Return the [X, Y] coordinate for the center point of the cell that contains the specified text.  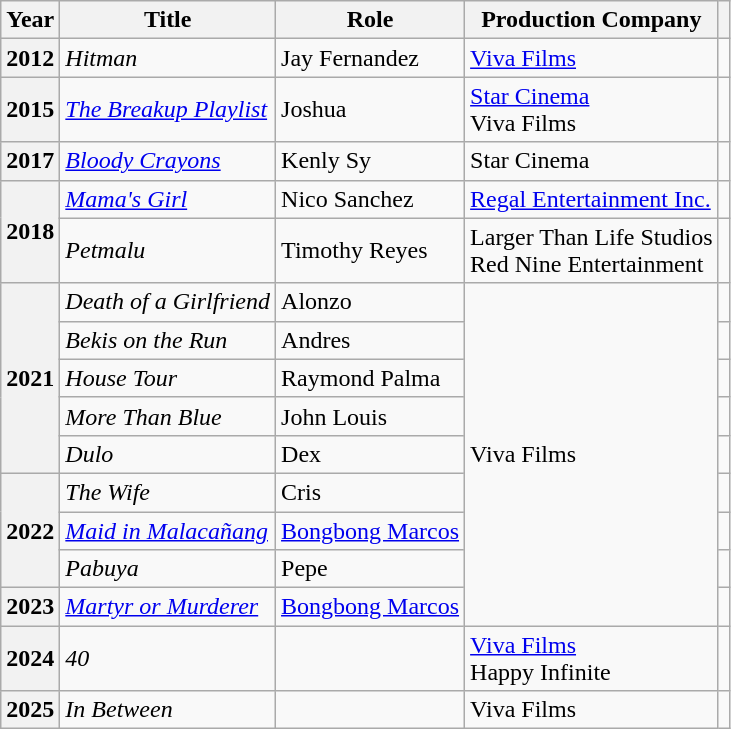
Death of a Girlfriend [168, 302]
The Wife [168, 492]
Year [30, 20]
Star Cinema [592, 161]
Joshua [370, 110]
Star CinemaViva Films [592, 110]
Martyr or Murderer [168, 607]
Maid in Malacañang [168, 531]
2024 [30, 658]
40 [168, 658]
Alonzo [370, 302]
The Breakup Playlist [168, 110]
Role [370, 20]
Viva FilmsHappy Infinite [592, 658]
Larger Than Life StudiosRed Nine Entertainment [592, 250]
2018 [30, 232]
Petmalu [168, 250]
2021 [30, 378]
John Louis [370, 416]
Pepe [370, 569]
Jay Fernandez [370, 58]
Production Company [592, 20]
Dulo [168, 454]
House Tour [168, 378]
Nico Sanchez [370, 199]
2023 [30, 607]
2015 [30, 110]
Timothy Reyes [370, 250]
Andres [370, 340]
Bloody Crayons [168, 161]
2017 [30, 161]
2012 [30, 58]
Pabuya [168, 569]
2025 [30, 710]
Kenly Sy [370, 161]
Mama's Girl [168, 199]
Bekis on the Run [168, 340]
Cris [370, 492]
Title [168, 20]
Raymond Palma [370, 378]
Regal Entertainment Inc. [592, 199]
Hitman [168, 58]
Dex [370, 454]
More Than Blue [168, 416]
2022 [30, 530]
In Between [168, 710]
